Scan for the cell matching the given text and deliver its [X, Y] coordinate at center. 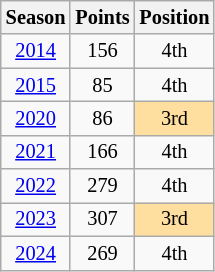
Season [36, 17]
85 [102, 85]
307 [102, 219]
2015 [36, 85]
269 [102, 253]
Position [175, 17]
2014 [36, 51]
86 [102, 118]
166 [102, 152]
279 [102, 186]
2023 [36, 219]
2022 [36, 186]
Points [102, 17]
2021 [36, 152]
156 [102, 51]
2024 [36, 253]
2020 [36, 118]
